Capture the cell that displays the provided text and extract its [X, Y] central coordinate. 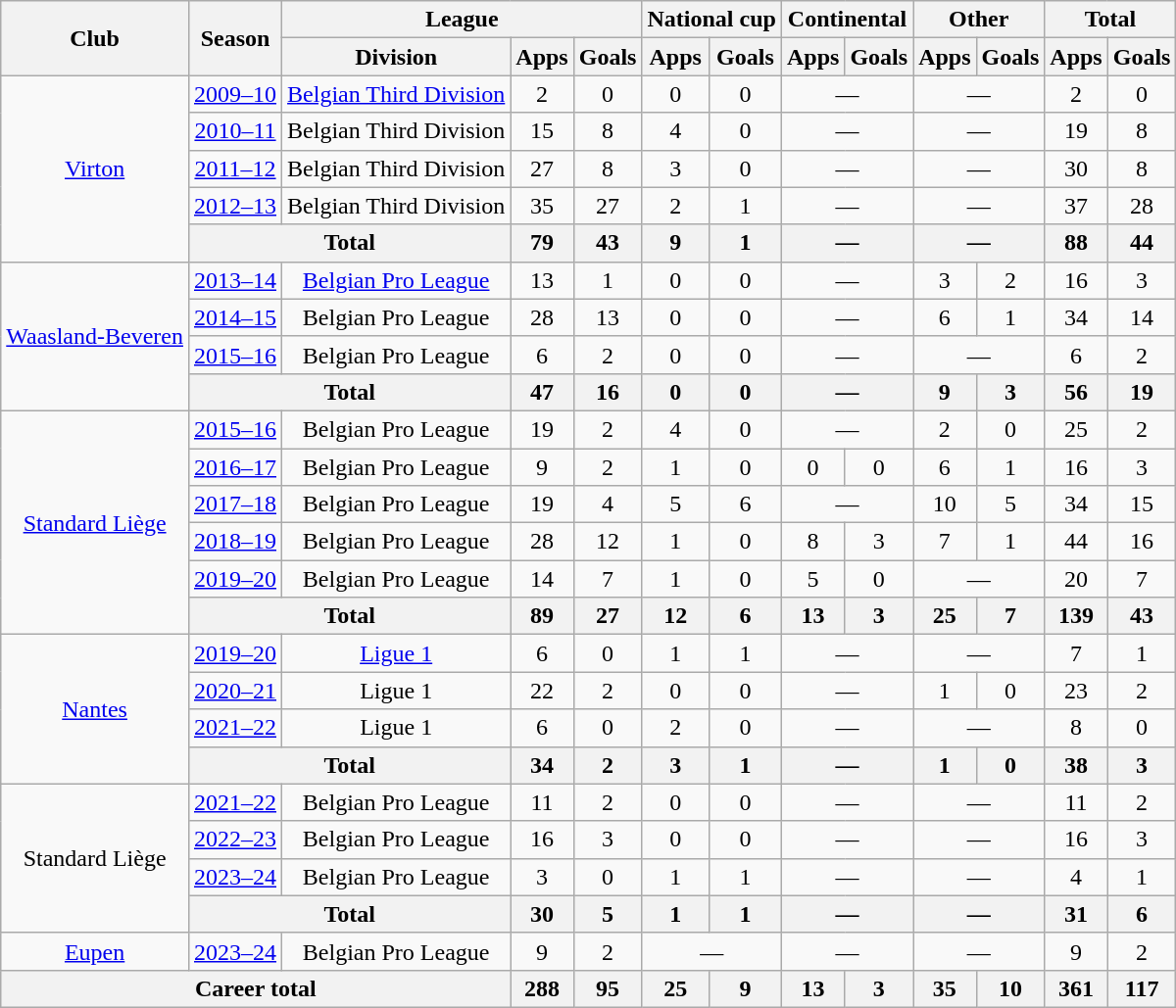
2022–23 [235, 840]
Virton [95, 168]
League [463, 20]
2014–15 [235, 317]
2017–18 [235, 504]
Eupen [95, 951]
Division [396, 57]
47 [542, 392]
22 [542, 691]
56 [1076, 392]
38 [1076, 765]
National cup [711, 20]
Waasland-Beveren [95, 336]
79 [542, 243]
2009–10 [235, 94]
Career total [256, 988]
Season [235, 38]
117 [1142, 988]
2011–12 [235, 168]
88 [1076, 243]
89 [542, 616]
31 [1076, 914]
2013–14 [235, 280]
Club [95, 38]
Other [979, 20]
361 [1076, 988]
2012–13 [235, 206]
2020–21 [235, 691]
Nantes [95, 709]
37 [1076, 206]
23 [1076, 691]
2016–17 [235, 467]
Continental [847, 20]
288 [542, 988]
20 [1076, 579]
139 [1076, 616]
95 [608, 988]
2010–11 [235, 131]
2018–19 [235, 542]
